Return the (x, y) coordinate for the center point of the cell that contains the specified text.  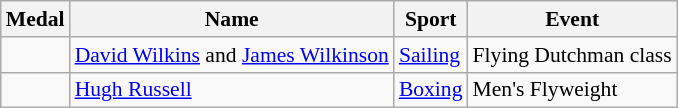
Medal (36, 19)
Sport (431, 19)
Boxing (431, 90)
David Wilkins and James Wilkinson (232, 55)
Sailing (431, 55)
Hugh Russell (232, 90)
Men's Flyweight (572, 90)
Flying Dutchman class (572, 55)
Event (572, 19)
Name (232, 19)
